Locate the cell with the specified text and output its [x, y] center coordinate. 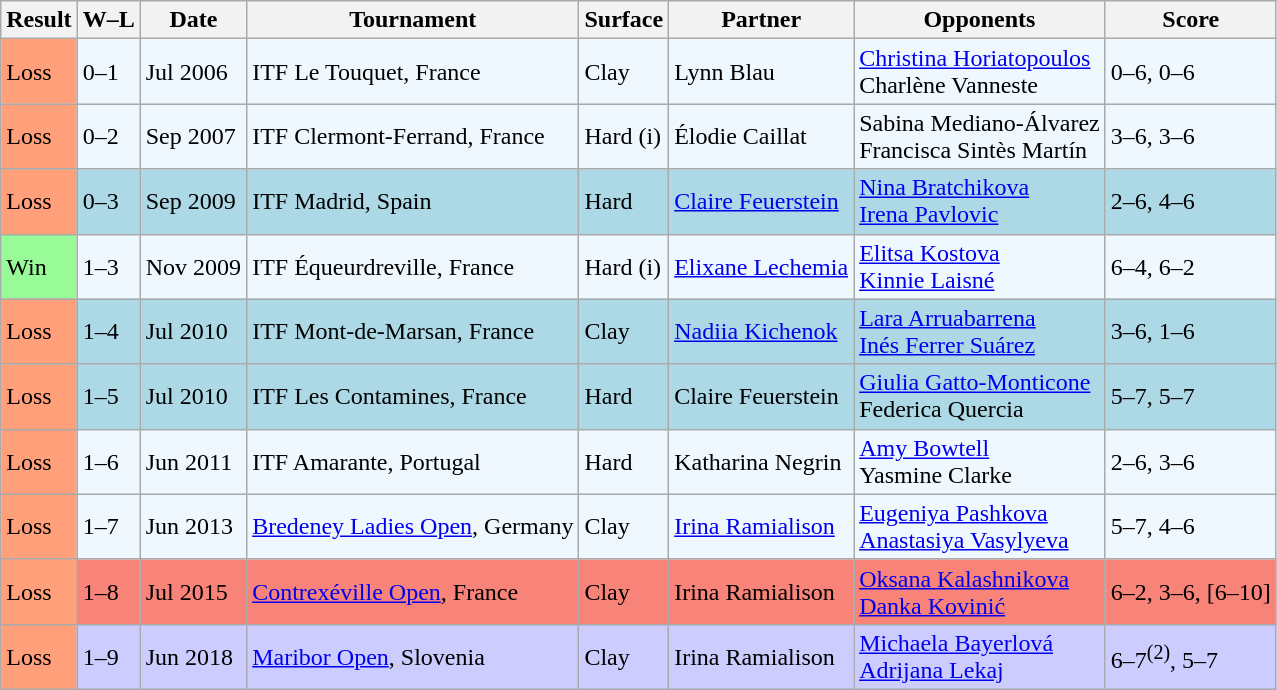
0–3 [108, 202]
Score [1190, 20]
Jun 2018 [193, 656]
3–6, 1–6 [1190, 332]
ITF Madrid, Spain [413, 202]
Amy Bowtell Yasmine Clarke [980, 462]
Win [39, 266]
ITF Clermont-Ferrand, France [413, 136]
1–5 [108, 396]
2–6, 4–6 [1190, 202]
Elitsa Kostova Kinnie Laisné [980, 266]
Sabina Mediano-Álvarez Francisca Sintès Martín [980, 136]
Elixane Lechemia [762, 266]
ITF Équeurdreville, France [413, 266]
0–2 [108, 136]
Nina Bratchikova Irena Pavlovic [980, 202]
3–6, 3–6 [1190, 136]
Giulia Gatto-Monticone Federica Quercia [980, 396]
Lara Arruabarrena Inés Ferrer Suárez [980, 332]
6–2, 3–6, [6–10] [1190, 592]
Surface [624, 20]
Katharina Negrin [762, 462]
ITF Le Touquet, France [413, 72]
Jul 2006 [193, 72]
Nov 2009 [193, 266]
Result [39, 20]
1–4 [108, 332]
Lynn Blau [762, 72]
6–4, 6–2 [1190, 266]
1–3 [108, 266]
Tournament [413, 20]
1–7 [108, 526]
1–8 [108, 592]
Date [193, 20]
Sep 2009 [193, 202]
1–6 [108, 462]
1–9 [108, 656]
Élodie Caillat [762, 136]
5–7, 5–7 [1190, 396]
Jun 2013 [193, 526]
Michaela Bayerlová Adrijana Lekaj [980, 656]
Contrexéville Open, France [413, 592]
W–L [108, 20]
ITF Les Contamines, France [413, 396]
Jun 2011 [193, 462]
Sep 2007 [193, 136]
0–1 [108, 72]
Maribor Open, Slovenia [413, 656]
Opponents [980, 20]
0–6, 0–6 [1190, 72]
Christina Horiatopoulos Charlène Vanneste [980, 72]
ITF Mont-de-Marsan, France [413, 332]
Partner [762, 20]
Bredeney Ladies Open, Germany [413, 526]
ITF Amarante, Portugal [413, 462]
6–7(2), 5–7 [1190, 656]
Nadiia Kichenok [762, 332]
Jul 2015 [193, 592]
5–7, 4–6 [1190, 526]
2–6, 3–6 [1190, 462]
Oksana Kalashnikova Danka Kovinić [980, 592]
Eugeniya Pashkova Anastasiya Vasylyeva [980, 526]
